Pinpoint the cell where the given text exists, returning its [X, Y] midpoint coordinate. 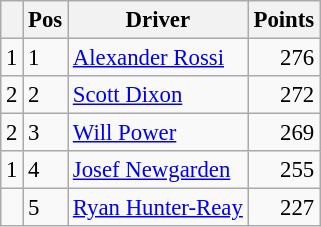
Scott Dixon [158, 95]
3 [46, 133]
Will Power [158, 133]
227 [284, 208]
255 [284, 170]
5 [46, 208]
4 [46, 170]
269 [284, 133]
Points [284, 20]
276 [284, 58]
Alexander Rossi [158, 58]
272 [284, 95]
Pos [46, 20]
Driver [158, 20]
Ryan Hunter-Reay [158, 208]
Josef Newgarden [158, 170]
